Extract the [x, y] coordinate from the center of the cell holding the provided text.  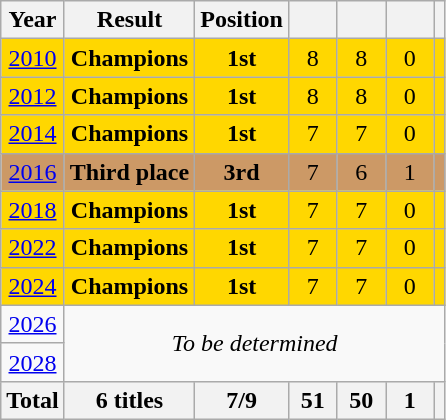
Total [33, 400]
2022 [33, 248]
2012 [33, 96]
2014 [33, 134]
3rd [242, 172]
2028 [33, 362]
6 [362, 172]
50 [362, 400]
2024 [33, 286]
7/9 [242, 400]
6 titles [129, 400]
51 [312, 400]
2010 [33, 58]
2026 [33, 324]
Year [33, 20]
Position [242, 20]
Third place [129, 172]
To be determined [254, 343]
Result [129, 20]
2018 [33, 210]
2016 [33, 172]
